Capture the cell that displays the provided text and extract its (X, Y) central coordinate. 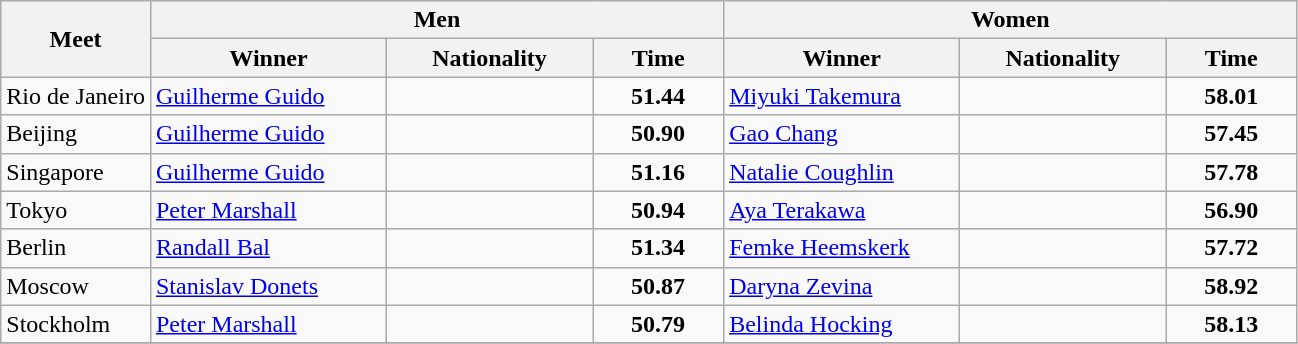
Aya Terakawa (842, 210)
Miyuki Takemura (842, 96)
Berlin (76, 248)
57.78 (1232, 172)
Gao Chang (842, 134)
Tokyo (76, 210)
Daryna Zevina (842, 286)
57.45 (1232, 134)
56.90 (1232, 210)
Natalie Coughlin (842, 172)
Beijing (76, 134)
Singapore (76, 172)
58.92 (1232, 286)
58.13 (1232, 324)
Stockholm (76, 324)
Meet (76, 39)
51.16 (658, 172)
50.94 (658, 210)
51.34 (658, 248)
57.72 (1232, 248)
51.44 (658, 96)
Stanislav Donets (268, 286)
50.79 (658, 324)
Belinda Hocking (842, 324)
Randall Bal (268, 248)
50.87 (658, 286)
58.01 (1232, 96)
Women (1010, 20)
Men (436, 20)
50.90 (658, 134)
Rio de Janeiro (76, 96)
Moscow (76, 286)
Femke Heemskerk (842, 248)
